Capture the cell that displays the provided text and extract its [X, Y] central coordinate. 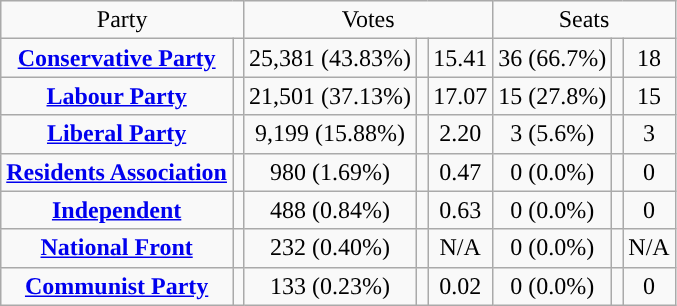
3 (5.6%) [552, 134]
Labour Party [117, 96]
18 [649, 58]
0.63 [460, 210]
15 (27.8%) [552, 96]
Conservative Party [117, 58]
9,199 (15.88%) [330, 134]
3 [649, 134]
15.41 [460, 58]
980 (1.69%) [330, 172]
Seats [584, 20]
232 (0.40%) [330, 248]
0.47 [460, 172]
National Front [117, 248]
2.20 [460, 134]
488 (0.84%) [330, 210]
Party [122, 20]
0.02 [460, 286]
Liberal Party [117, 134]
15 [649, 96]
36 (66.7%) [552, 58]
25,381 (43.83%) [330, 58]
Residents Association [117, 172]
17.07 [460, 96]
Votes [368, 20]
133 (0.23%) [330, 286]
Communist Party [117, 286]
21,501 (37.13%) [330, 96]
Independent [117, 210]
